Detect which cell encompasses the target text, then output its [x, y] center coordinate. 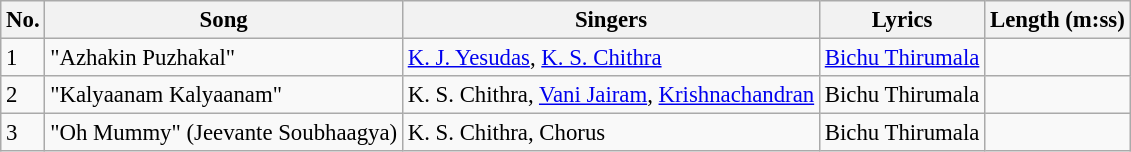
Lyrics [902, 20]
"Oh Mummy" (Jeevante Soubhaagya) [224, 133]
K. J. Yesudas, K. S. Chithra [610, 58]
"Kalyaanam Kalyaanam" [224, 95]
1 [23, 58]
Length (m:ss) [1058, 20]
Song [224, 20]
"Azhakin Puzhakal" [224, 58]
No. [23, 20]
K. S. Chithra, Chorus [610, 133]
3 [23, 133]
Singers [610, 20]
2 [23, 95]
K. S. Chithra, Vani Jairam, Krishnachandran [610, 95]
